Scan for the cell matching the given text and deliver its (x, y) coordinate at center. 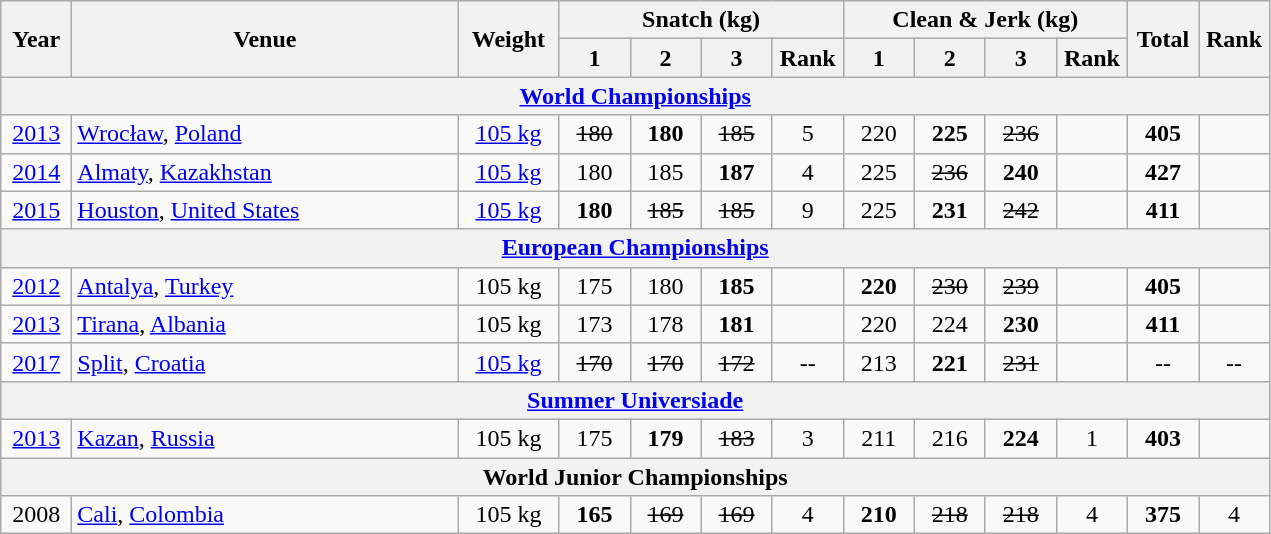
Tirana, Albania (265, 324)
427 (1162, 172)
Year (36, 39)
211 (878, 438)
Houston, United States (265, 210)
178 (666, 324)
Split, Croatia (265, 362)
165 (594, 515)
210 (878, 515)
Cali, Colombia (265, 515)
240 (1020, 172)
403 (1162, 438)
World Junior Championships (636, 477)
179 (666, 438)
World Championships (636, 96)
213 (878, 362)
Weight (508, 39)
Antalya, Turkey (265, 286)
5 (808, 134)
Kazan, Russia (265, 438)
Summer Universiade (636, 400)
Wrocław, Poland (265, 134)
Total (1162, 39)
2012 (36, 286)
172 (736, 362)
173 (594, 324)
Almaty, Kazakhstan (265, 172)
239 (1020, 286)
216 (950, 438)
2015 (36, 210)
183 (736, 438)
2014 (36, 172)
9 (808, 210)
181 (736, 324)
187 (736, 172)
242 (1020, 210)
2017 (36, 362)
375 (1162, 515)
221 (950, 362)
Clean & Jerk (kg) (985, 20)
Venue (265, 39)
Snatch (kg) (701, 20)
European Championships (636, 248)
2008 (36, 515)
